Provide the [X, Y] coordinate of the cell's center where the given text is located.  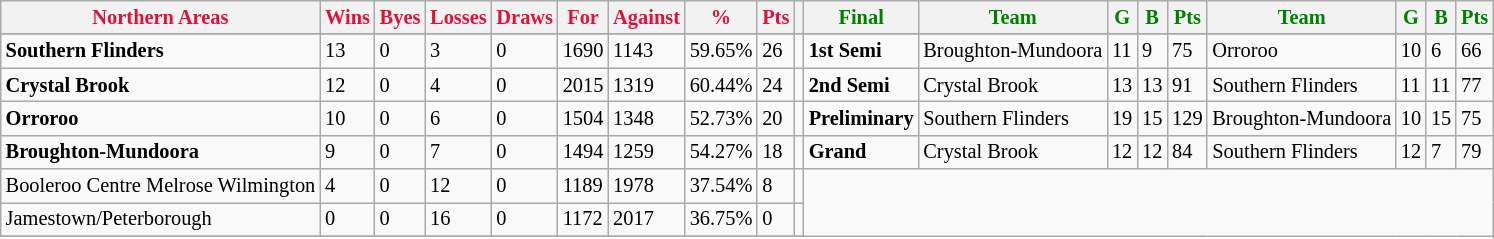
60.44% [722, 85]
Draws [525, 17]
1st Semi [862, 51]
Preliminary [862, 118]
1189 [583, 186]
52.73% [722, 118]
For [583, 17]
129 [1187, 118]
84 [1187, 152]
36.75% [722, 219]
2017 [646, 219]
1494 [583, 152]
2nd Semi [862, 85]
% [722, 17]
18 [776, 152]
Losses [458, 17]
91 [1187, 85]
26 [776, 51]
Northern Areas [160, 17]
Jamestown/Peterborough [160, 219]
20 [776, 118]
54.27% [722, 152]
1348 [646, 118]
Grand [862, 152]
79 [1474, 152]
1172 [583, 219]
24 [776, 85]
Byes [400, 17]
1259 [646, 152]
59.65% [722, 51]
77 [1474, 85]
66 [1474, 51]
8 [776, 186]
2015 [583, 85]
19 [1122, 118]
1690 [583, 51]
3 [458, 51]
16 [458, 219]
1978 [646, 186]
1504 [583, 118]
1319 [646, 85]
Wins [348, 17]
1143 [646, 51]
Booleroo Centre Melrose Wilmington [160, 186]
Against [646, 17]
37.54% [722, 186]
Final [862, 17]
